Output the [X, Y] coordinate of the center of the cell containing the given text.  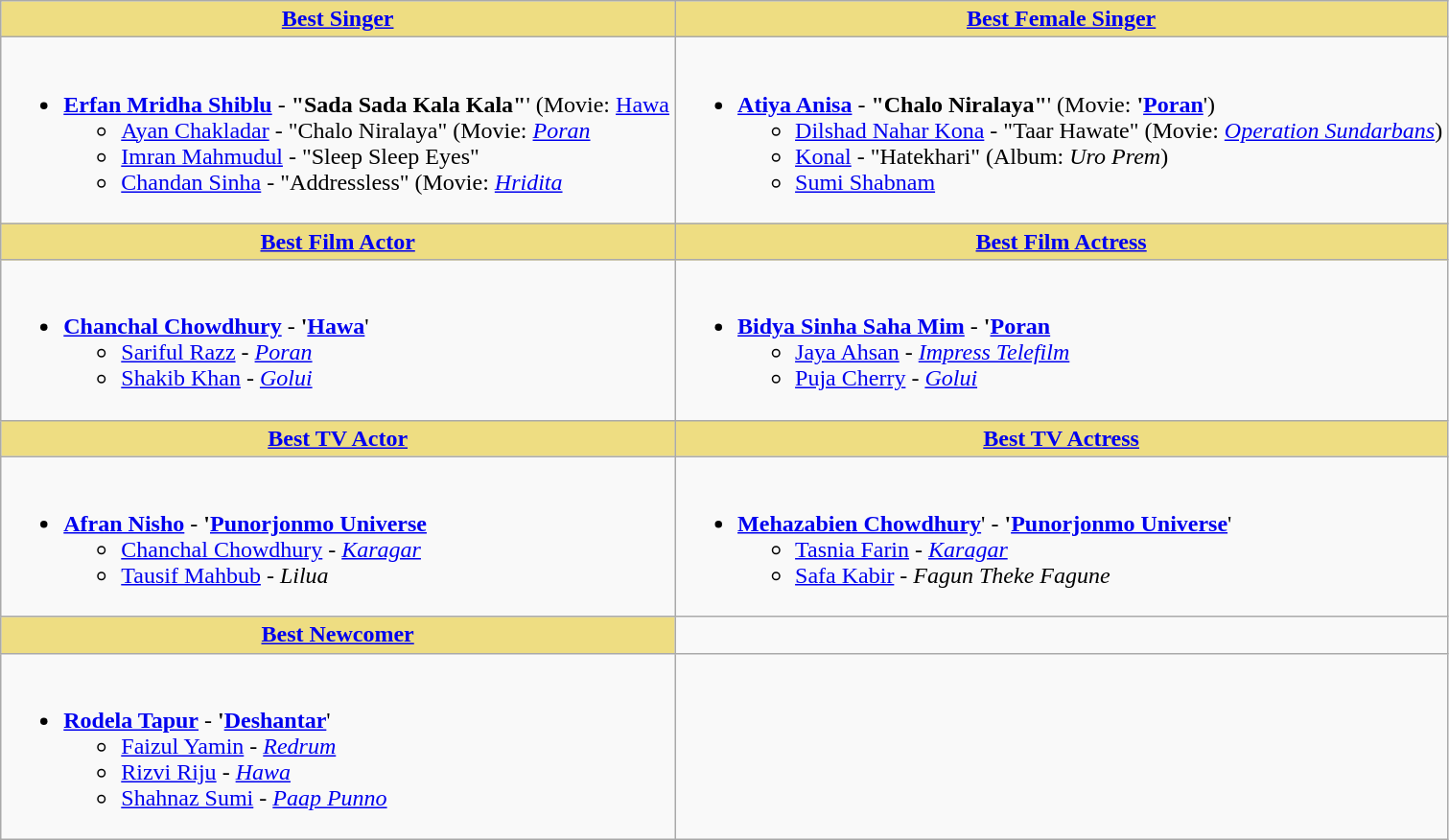
Mehazabien Chowdhury' - 'Punorjonmo Universe'Tasnia Farin - KaragarSafa Kabir - Fagun Theke Fagune [1062, 537]
Best Female Singer [1062, 19]
Bidya Sinha Saha Mim - 'PoranJaya Ahsan - Impress TelefilmPuja Cherry - Golui [1062, 339]
Best Film Actress [1062, 242]
Best Singer [338, 19]
Best Film Actor [338, 242]
Best TV Actor [338, 438]
Best Newcomer [338, 635]
Best TV Actress [1062, 438]
Rodela Tapur - 'Deshantar'Faizul Yamin - RedrumRizvi Riju - HawaShahnaz Sumi - Paap Punno [338, 746]
Afran Nisho - 'Punorjonmo UniverseChanchal Chowdhury - KaragarTausif Mahbub - Lilua [338, 537]
Chanchal Chowdhury - 'Hawa'Sariful Razz - PoranShakib Khan - Golui [338, 339]
